Locate the cell with the specified text and output its [x, y] center coordinate. 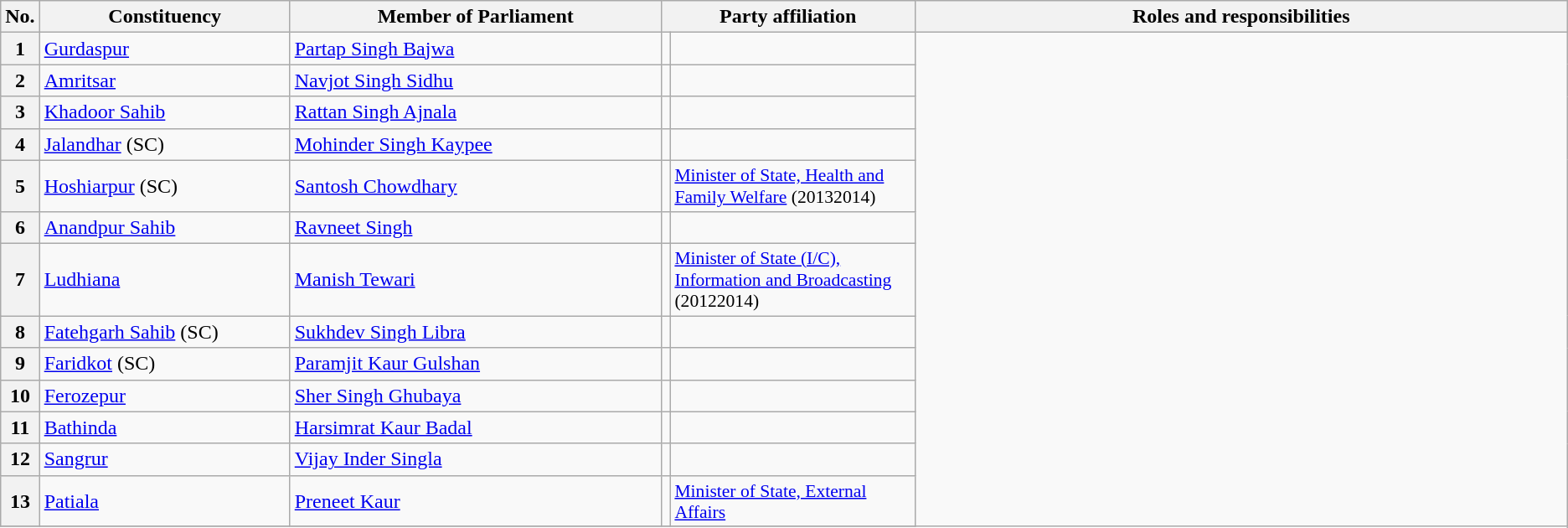
9 [20, 364]
11 [20, 427]
Rattan Singh Ajnala [476, 112]
Member of Parliament [476, 17]
Roles and responsibilities [1241, 17]
Sukhdev Singh Libra [476, 332]
Minister of State, Health and Family Welfare (20132014) [792, 186]
Gurdaspur [164, 49]
8 [20, 332]
Anandpur Sahib [164, 227]
Santosh Chowdhary [476, 186]
Hoshiarpur (SC) [164, 186]
Minister of State (I/C), Information and Broadcasting (20122014) [792, 280]
Jalandhar (SC) [164, 144]
Preneet Kaur [476, 501]
13 [20, 501]
Bathinda [164, 427]
No. [20, 17]
12 [20, 459]
2 [20, 80]
Mohinder Singh Kaypee [476, 144]
Harsimrat Kaur Badal [476, 427]
Paramjit Kaur Gulshan [476, 364]
7 [20, 280]
Minister of State, External Affairs [792, 501]
1 [20, 49]
3 [20, 112]
Partap Singh Bajwa [476, 49]
Manish Tewari [476, 280]
10 [20, 396]
Patiala [164, 501]
Sangrur [164, 459]
Khadoor Sahib [164, 112]
Vijay Inder Singla [476, 459]
Party affiliation [787, 17]
Constituency [164, 17]
Fatehgarh Sahib (SC) [164, 332]
Ravneet Singh [476, 227]
Navjot Singh Sidhu [476, 80]
5 [20, 186]
Sher Singh Ghubaya [476, 396]
Faridkot (SC) [164, 364]
6 [20, 227]
Amritsar [164, 80]
Ludhiana [164, 280]
4 [20, 144]
Ferozepur [164, 396]
